Extract the (X, Y) coordinate from the center of the cell holding the provided text.  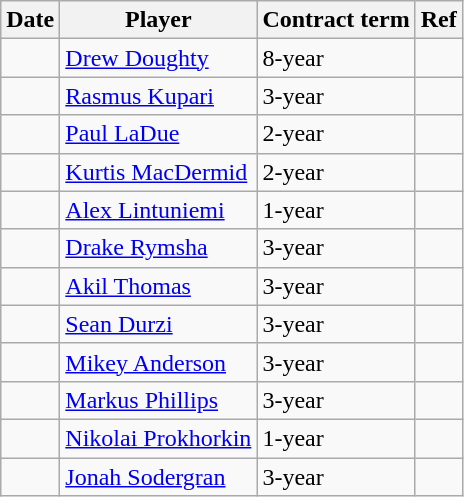
Alex Lintuniemi (158, 210)
Drew Doughty (158, 58)
Contract term (336, 20)
Date (30, 20)
Jonah Sodergran (158, 477)
Markus Phillips (158, 400)
Paul LaDue (158, 134)
Sean Durzi (158, 324)
Ref (438, 20)
Drake Rymsha (158, 248)
Player (158, 20)
8-year (336, 58)
Kurtis MacDermid (158, 172)
Akil Thomas (158, 286)
Rasmus Kupari (158, 96)
Nikolai Prokhorkin (158, 438)
Mikey Anderson (158, 362)
